Capture the cell that displays the provided text and extract its (X, Y) central coordinate. 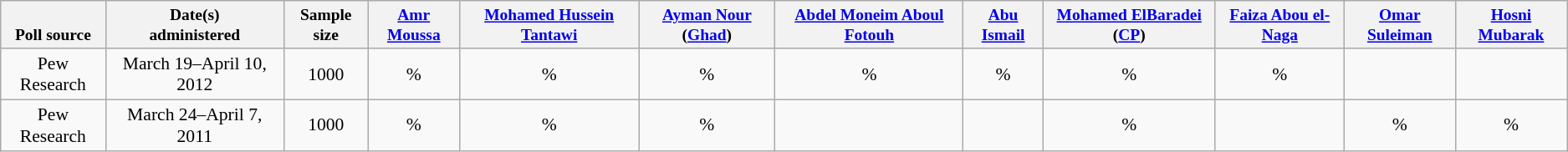
Abu Ismail (1004, 25)
Ayman Nour (Ghad) (707, 25)
Mohamed Hussein Tantawi (549, 25)
March 19–April 10, 2012 (194, 73)
March 24–April 7, 2011 (194, 125)
Abdel Moneim Aboul Fotouh (870, 25)
Date(s)administered (194, 25)
Sample size (325, 25)
Omar Suleiman (1400, 25)
Hosni Mubarak (1510, 25)
Poll source (54, 25)
Amr Moussa (414, 25)
Faiza Abou el-Naga (1279, 25)
Mohamed ElBaradei (CP) (1129, 25)
